Detect which cell encompasses the target text, then output its (x, y) center coordinate. 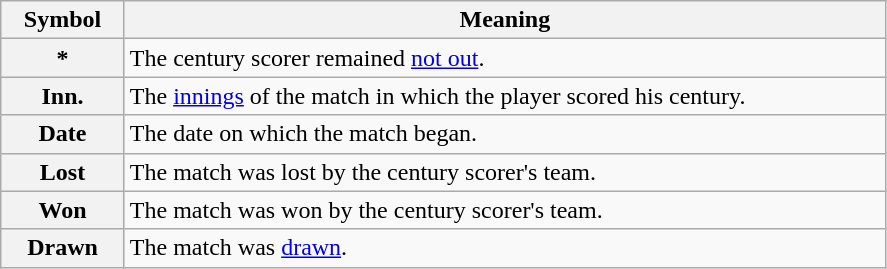
Date (63, 134)
The date on which the match began. (504, 134)
Meaning (504, 20)
* (63, 58)
Drawn (63, 248)
The match was lost by the century scorer's team. (504, 172)
The match was won by the century scorer's team. (504, 210)
Inn. (63, 96)
Symbol (63, 20)
The match was drawn. (504, 248)
The century scorer remained not out. (504, 58)
Won (63, 210)
The innings of the match in which the player scored his century. (504, 96)
Lost (63, 172)
